Locate the cell with the specified text and output its [x, y] center coordinate. 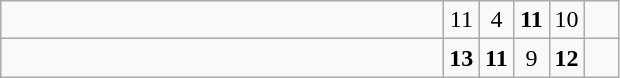
9 [532, 58]
13 [462, 58]
4 [496, 20]
12 [566, 58]
10 [566, 20]
